Scan for the cell matching the given text and deliver its [X, Y] coordinate at center. 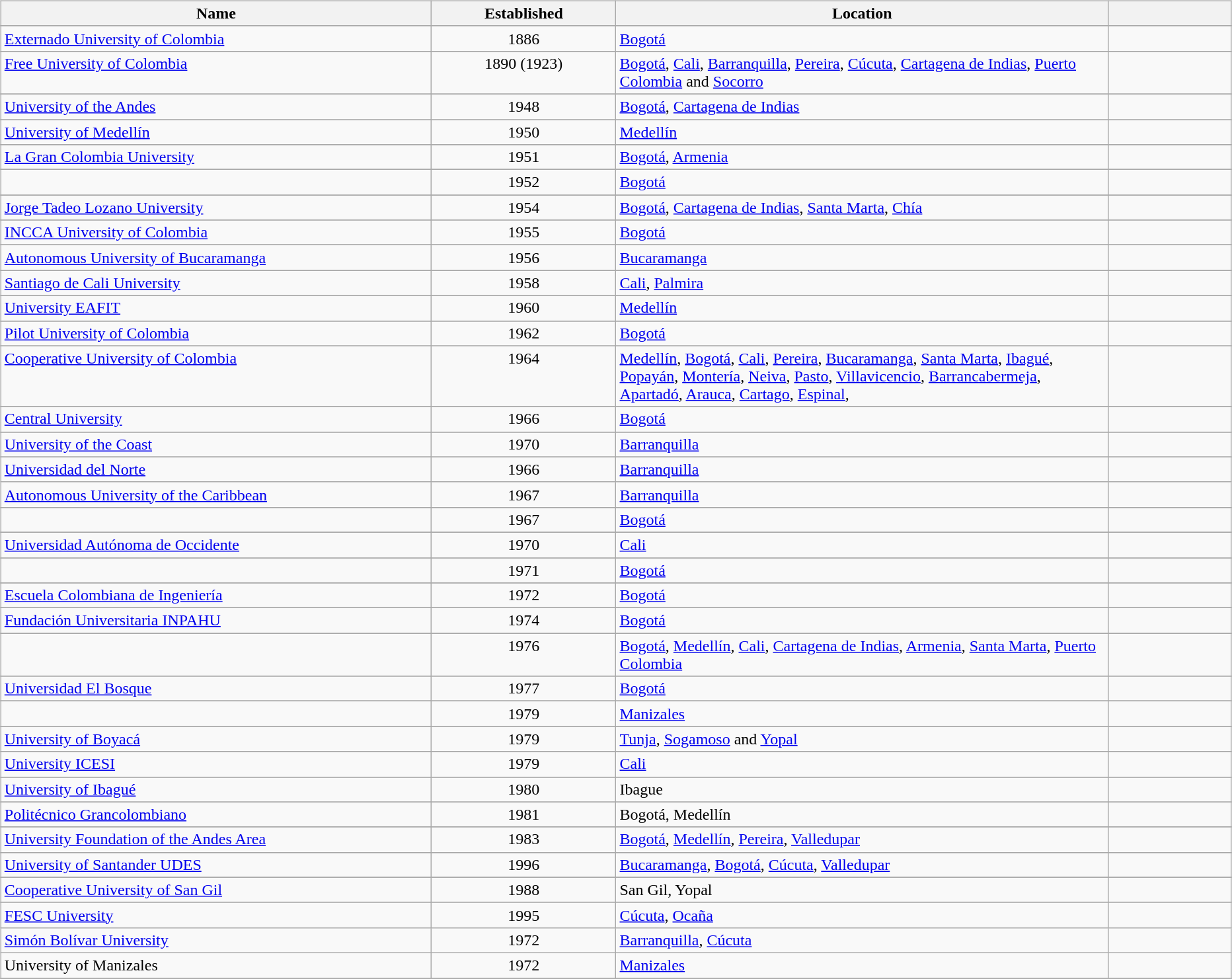
1977 [523, 689]
University EAFIT [216, 308]
Politécnico Grancolombiano [216, 814]
1988 [523, 890]
1951 [523, 157]
University of Ibagué [216, 789]
Cali, Palmira [862, 283]
1956 [523, 258]
Bogotá, Medellín [862, 814]
1976 [523, 654]
1950 [523, 132]
University of Manizales [216, 965]
Bogotá, Cali, Barranquilla, Pereira, Cúcuta, Cartagena de Indias, Puerto Colombia and Socorro [862, 73]
1886 [523, 38]
University of Santander UDES [216, 865]
University of the Coast [216, 444]
Location [862, 13]
Autonomous University of the Caribbean [216, 494]
Santiago de Cali University [216, 283]
1962 [523, 333]
Bogotá, Medellín, Pereira, Valledupar [862, 840]
University ICESI [216, 764]
1981 [523, 814]
University of Medellín [216, 132]
1971 [523, 570]
Universidad Autónoma de Occidente [216, 545]
Bogotá, Medellín, Cali, Cartagena de Indias, Armenia, Santa Marta, Puerto Colombia [862, 654]
Free University of Colombia [216, 73]
1996 [523, 865]
Externado University of Colombia [216, 38]
1952 [523, 182]
1974 [523, 621]
1983 [523, 840]
1890 (1923) [523, 73]
University Foundation of the Andes Area [216, 840]
La Gran Colombia University [216, 157]
Jorge Tadeo Lozano University [216, 208]
1980 [523, 789]
Bucaramanga [862, 258]
1964 [523, 376]
Bogotá, Cartagena de Indias [862, 106]
Autonomous University of Bucaramanga [216, 258]
Ibague [862, 789]
Simón Bolívar University [216, 940]
1958 [523, 283]
Cooperative University of Colombia [216, 376]
University of Boyacá [216, 739]
Tunja, Sogamoso and Yopal [862, 739]
Universidad del Norte [216, 469]
Bogotá, Cartagena de Indias, Santa Marta, Chía [862, 208]
Bogotá, Armenia [862, 157]
1955 [523, 233]
Universidad El Bosque [216, 689]
FESC University [216, 915]
1948 [523, 106]
Name [216, 13]
Cúcuta, Ocaña [862, 915]
Cooperative University of San Gil [216, 890]
INCCA University of Colombia [216, 233]
Barranquilla, Cúcuta [862, 940]
Fundación Universitaria INPAHU [216, 621]
San Gil, Yopal [862, 890]
1960 [523, 308]
Escuela Colombiana de Ingeniería [216, 596]
1995 [523, 915]
Established [523, 13]
Pilot University of Colombia [216, 333]
Central University [216, 419]
Bucaramanga, Bogotá, Cúcuta, Valledupar [862, 865]
University of the Andes [216, 106]
1954 [523, 208]
